Locate the cell with the specified text and output its (X, Y) center coordinate. 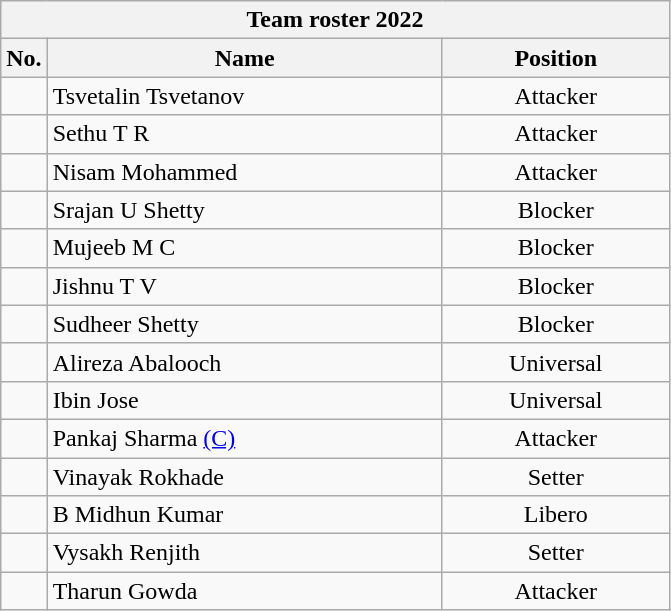
Alireza Abalooch (244, 362)
Sethu T R (244, 134)
Vysakh Renjith (244, 553)
Ibin Jose (244, 400)
Name (244, 58)
Jishnu T V (244, 286)
Sudheer Shetty (244, 324)
Team roster 2022 (336, 20)
B Midhun Kumar (244, 515)
Tharun Gowda (244, 591)
Vinayak Rokhade (244, 477)
Position (556, 58)
Libero (556, 515)
No. (24, 58)
Srajan U Shetty (244, 210)
Mujeeb M C (244, 248)
Pankaj Sharma (C) (244, 438)
Tsvetalin Tsvetanov (244, 96)
Nisam Mohammed (244, 172)
